Detect which cell encompasses the target text, then output its [x, y] center coordinate. 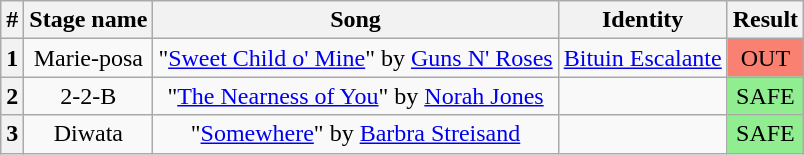
2-2-B [88, 96]
OUT [765, 58]
Result [765, 20]
"The Nearness of You" by Norah Jones [356, 96]
"Sweet Child o' Mine" by Guns N' Roses [356, 58]
3 [12, 134]
1 [12, 58]
# [12, 20]
2 [12, 96]
"Somewhere" by Barbra Streisand [356, 134]
Identity [642, 20]
Stage name [88, 20]
Diwata [88, 134]
Marie-posa [88, 58]
Song [356, 20]
Bituin Escalante [642, 58]
